Return (X, Y) of the center of cell containing provided text 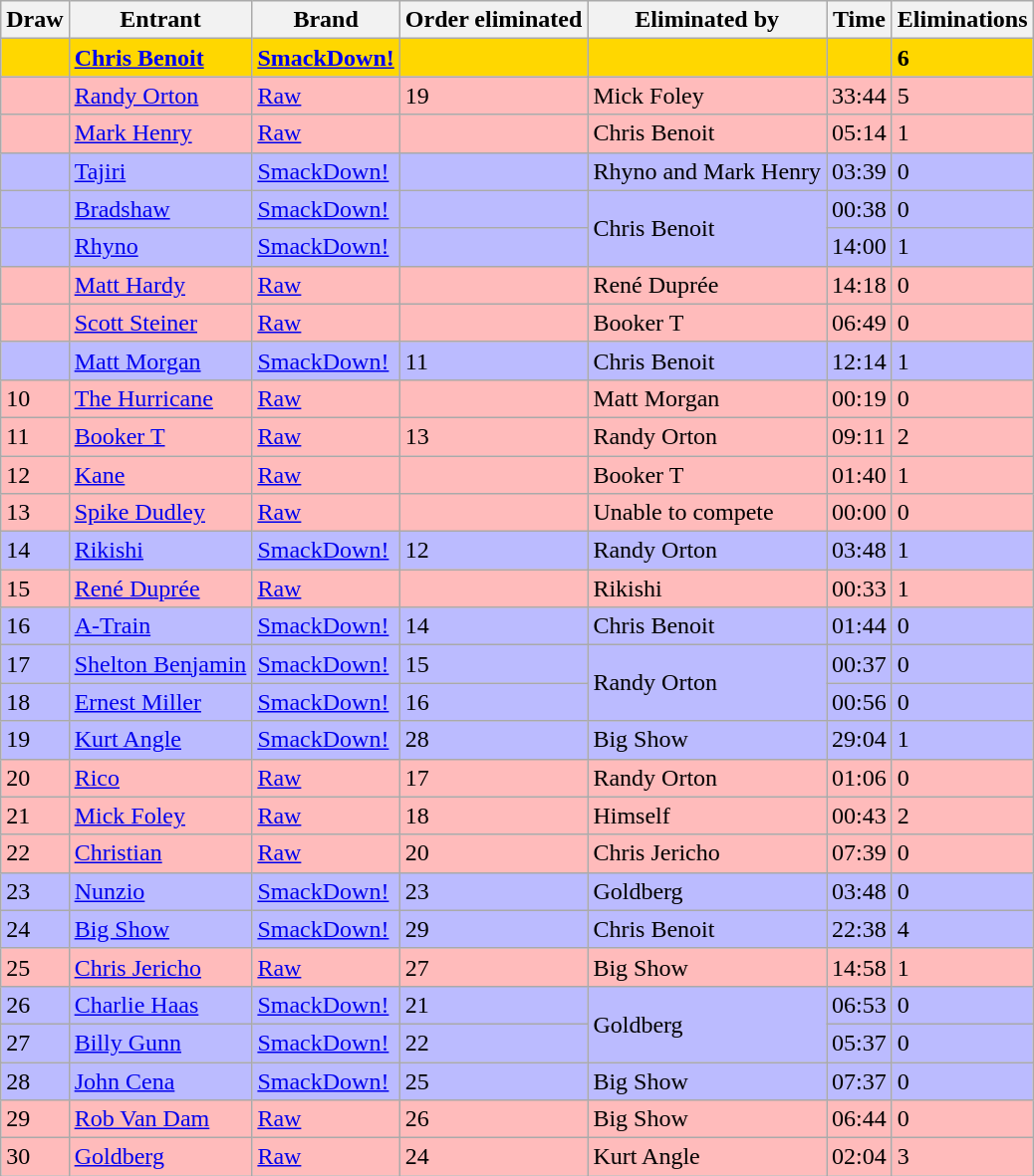
John Cena (160, 1080)
Unable to compete (707, 513)
Scott Steiner (160, 323)
Rob Van Dam (160, 1119)
Ernest Miller (160, 702)
6 (962, 58)
12:14 (860, 360)
Brand (326, 20)
01:44 (860, 626)
00:37 (860, 664)
14:18 (860, 285)
05:14 (860, 133)
Himself (707, 816)
06:53 (860, 1005)
00:56 (860, 702)
Mark Henry (160, 133)
5 (962, 96)
10 (35, 398)
4 (962, 929)
00:38 (860, 209)
Nunzio (160, 891)
30 (35, 1157)
Kane (160, 475)
Matt Hardy (160, 285)
The Hurricane (160, 398)
Time (860, 20)
14:00 (860, 247)
06:44 (860, 1119)
Tajiri (160, 171)
06:49 (860, 323)
Christian (160, 853)
Eliminated by (707, 20)
05:37 (860, 1043)
Shelton Benjamin (160, 664)
Rhyno (160, 247)
02:04 (860, 1157)
A-Train (160, 626)
3 (962, 1157)
Order eliminated (494, 20)
22:38 (860, 929)
Eliminations (962, 20)
00:33 (860, 588)
Entrant (160, 20)
03:39 (860, 171)
01:40 (860, 475)
00:19 (860, 398)
Rico (160, 778)
07:37 (860, 1080)
14:58 (860, 967)
Charlie Haas (160, 1005)
00:43 (860, 816)
Billy Gunn (160, 1043)
09:11 (860, 436)
00:00 (860, 513)
Rhyno and Mark Henry (707, 171)
Draw (35, 20)
29:04 (860, 740)
07:39 (860, 853)
Bradshaw (160, 209)
33:44 (860, 96)
Spike Dudley (160, 513)
01:06 (860, 778)
